Provide the (x, y) coordinate of the cell's center where the given text is located.  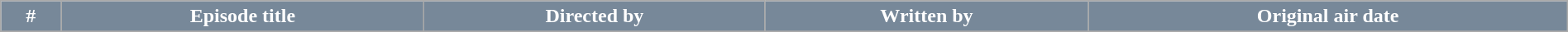
Original air date (1328, 16)
# (31, 16)
Written by (926, 16)
Directed by (595, 16)
Episode title (243, 16)
